Identify which cell holds the provided text, then report its [X, Y] central coordinate. 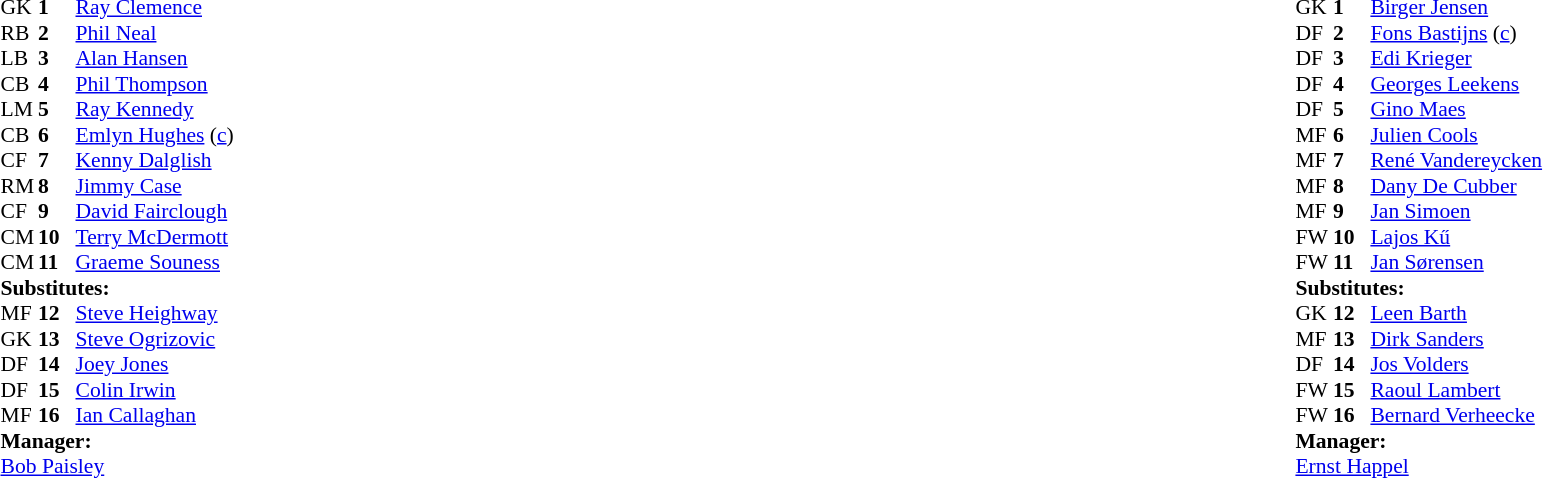
René Vandereycken [1456, 161]
Georges Leekens [1456, 84]
Bernard Verheecke [1456, 415]
Jos Volders [1456, 365]
David Fairclough [155, 211]
Alan Hansen [155, 59]
Graeme Souness [155, 263]
Gino Maes [1456, 109]
Fons Bastijns (c) [1456, 33]
RB [19, 33]
Joey Jones [155, 365]
Raoul Lambert [1456, 390]
Phil Thompson [155, 84]
Dany De Cubber [1456, 186]
Terry McDermott [155, 237]
Julien Cools [1456, 135]
Dirk Sanders [1456, 339]
Colin Irwin [155, 390]
LB [19, 59]
Ray Kennedy [155, 109]
Leen Barth [1456, 313]
LM [19, 109]
Steve Ogrizovic [155, 339]
Emlyn Hughes (c) [155, 135]
Kenny Dalglish [155, 161]
Phil Neal [155, 33]
Lajos Kű [1456, 237]
Jimmy Case [155, 186]
Ian Callaghan [155, 415]
Edi Krieger [1456, 59]
Steve Heighway [155, 313]
RM [19, 186]
Jan Simoen [1456, 211]
Jan Sørensen [1456, 263]
